Capture the cell that displays the provided text and extract its [X, Y] central coordinate. 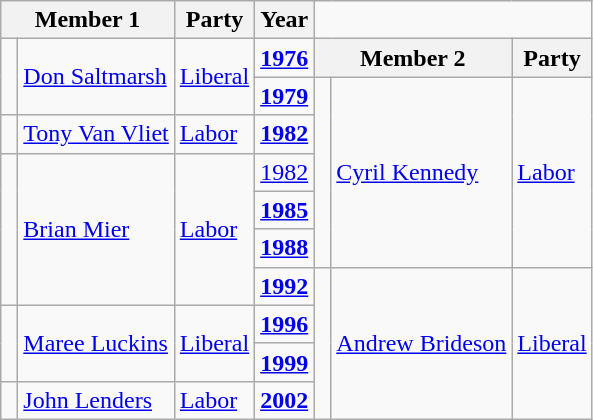
2002 [284, 400]
1988 [284, 248]
Tony Van Vliet [96, 134]
Brian Mier [96, 229]
Member 2 [413, 58]
1999 [284, 362]
Don Saltmarsh [96, 77]
1976 [284, 58]
Cyril Kennedy [422, 172]
Andrew Brideson [422, 343]
Year [284, 20]
John Lenders [96, 400]
Member 1 [88, 20]
Maree Luckins [96, 343]
1985 [284, 210]
1979 [284, 96]
1996 [284, 324]
1992 [284, 286]
